Output the (X, Y) coordinate of the center of the cell containing the given text.  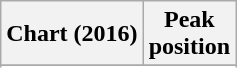
Chart (2016) (72, 34)
Peak position (189, 34)
